Search for the cell housing the specified text and yield its [X, Y] center coordinate. 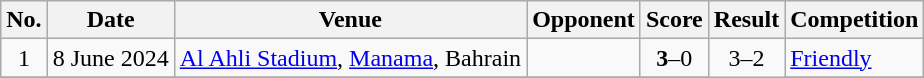
Score [674, 20]
3–2 [746, 58]
Opponent [584, 20]
Result [746, 20]
1 [24, 58]
No. [24, 20]
8 June 2024 [110, 58]
Date [110, 20]
3–0 [674, 58]
Friendly [854, 58]
Al Ahli Stadium, Manama, Bahrain [350, 58]
Venue [350, 20]
Competition [854, 20]
